From the cell containing the given text, extract its center point as (x, y) coordinate. 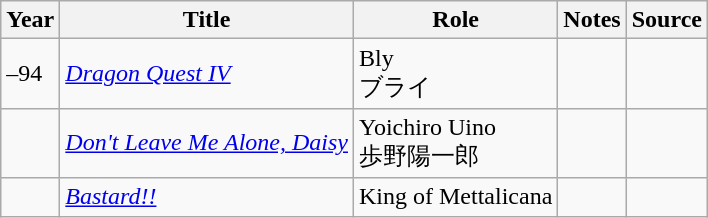
Source (666, 20)
Blyブライ (455, 74)
Yoichiro Uino歩野陽一郎 (455, 143)
Title (207, 20)
Year (30, 20)
Notes (592, 20)
Role (455, 20)
Dragon Quest IV (207, 74)
Don't Leave Me Alone, Daisy (207, 143)
–94 (30, 74)
Bastard!! (207, 197)
King of Mettalicana (455, 197)
